Find where the given text appears and provide that cell's center as (x, y) coordinate. 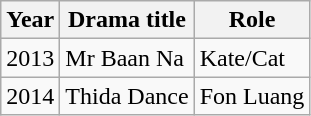
Kate/Cat (252, 58)
Mr Baan Na (127, 58)
2013 (30, 58)
Year (30, 20)
Fon Luang (252, 96)
2014 (30, 96)
Drama title (127, 20)
Thida Dance (127, 96)
Role (252, 20)
